Capture the cell that displays the provided text and extract its [x, y] central coordinate. 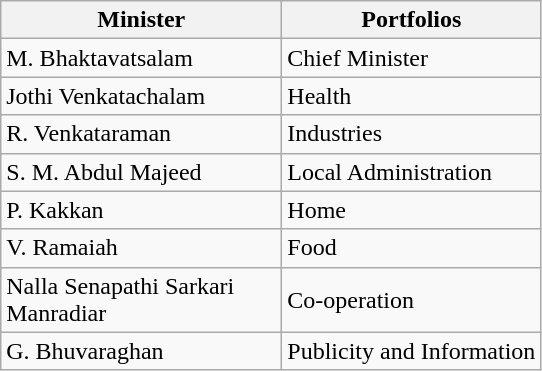
R. Venkataraman [142, 134]
Nalla Senapathi Sarkari Manradiar [142, 300]
V. Ramaiah [142, 248]
Portfolios [412, 20]
Minister [142, 20]
Food [412, 248]
Industries [412, 134]
S. M. Abdul Majeed [142, 172]
M. Bhaktavatsalam [142, 58]
Home [412, 210]
Local Administration [412, 172]
Health [412, 96]
P. Kakkan [142, 210]
Publicity and Information [412, 351]
Chief Minister [412, 58]
Jothi Venkatachalam [142, 96]
G. Bhuvaraghan [142, 351]
Co-operation [412, 300]
